Pinpoint the cell where the given text exists, returning its (x, y) midpoint coordinate. 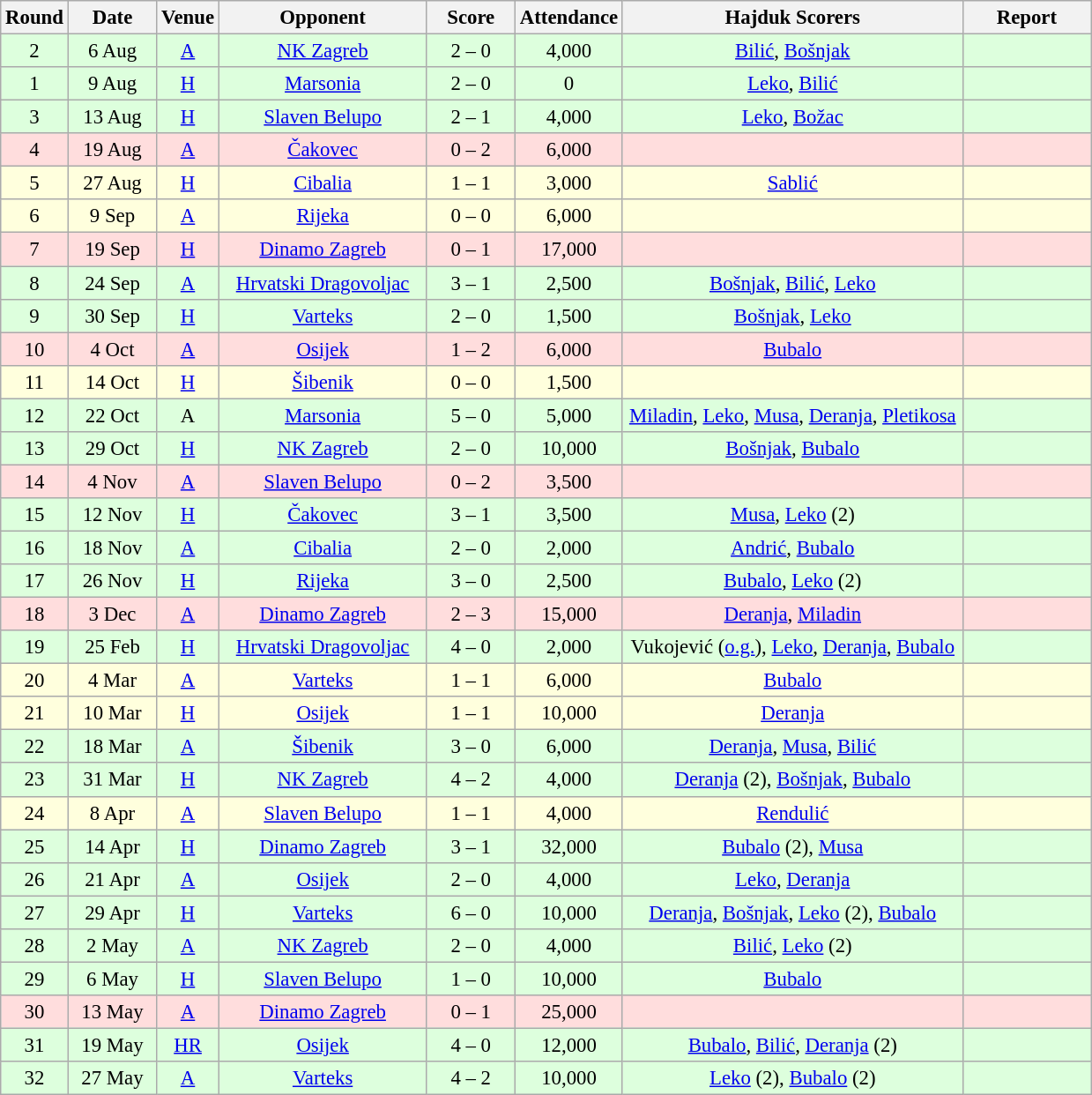
5 – 0 (471, 415)
9 Sep (113, 216)
7 (34, 250)
25 (34, 846)
Bilić, Leko (2) (792, 946)
Report (1027, 18)
Leko, Deranja (792, 879)
0 (569, 84)
22 (34, 747)
Andrić, Bubalo (792, 547)
18 Nov (113, 547)
9 (34, 316)
2 – 1 (471, 117)
6 Aug (113, 51)
10 Mar (113, 713)
25,000 (569, 1012)
1 – 2 (471, 349)
6 (34, 216)
Sablić (792, 183)
Leko, Božac (792, 117)
13 Aug (113, 117)
28 (34, 946)
3 (34, 117)
17 (34, 581)
9 Aug (113, 84)
3 Dec (113, 615)
1 (34, 84)
11 (34, 382)
Deranja, Miladin (792, 615)
21 Apr (113, 879)
20 (34, 681)
4 Mar (113, 681)
6 – 0 (471, 912)
19 May (113, 1045)
Opponent (323, 18)
Leko (2), Bubalo (2) (792, 1078)
26 (34, 879)
26 Nov (113, 581)
27 May (113, 1078)
18 (34, 615)
16 (34, 547)
31 (34, 1045)
4 Nov (113, 481)
4 (34, 150)
Round (34, 18)
32,000 (569, 846)
3,000 (569, 183)
24 (34, 813)
HR (189, 1045)
32 (34, 1078)
Deranja, Bošnjak, Leko (2), Bubalo (792, 912)
31 Mar (113, 780)
23 (34, 780)
12,000 (569, 1045)
5,000 (569, 415)
14 Apr (113, 846)
Deranja, Musa, Bilić (792, 747)
Leko, Bilić (792, 84)
Score (471, 18)
Vukojević (o.g.), Leko, Deranja, Bubalo (792, 647)
27 Aug (113, 183)
25 Feb (113, 647)
19 (34, 647)
Bubalo, Leko (2) (792, 581)
8 Apr (113, 813)
6 May (113, 979)
30 (34, 1012)
Date (113, 18)
Hajduk Scorers (792, 18)
19 Aug (113, 150)
Deranja (792, 713)
29 (34, 979)
13 (34, 449)
24 Sep (113, 283)
10 (34, 349)
4 Oct (113, 349)
17,000 (569, 250)
1 – 0 (471, 979)
15 (34, 515)
Rendulić (792, 813)
14 (34, 481)
27 (34, 912)
Bubalo, Bilić, Deranja (2) (792, 1045)
8 (34, 283)
30 Sep (113, 316)
Bošnjak, Bilić, Leko (792, 283)
2 May (113, 946)
Bubalo (2), Musa (792, 846)
2 (34, 51)
Bošnjak, Leko (792, 316)
Deranja (2), Bošnjak, Bubalo (792, 780)
12 Nov (113, 515)
13 May (113, 1012)
Bilić, Bošnjak (792, 51)
14 Oct (113, 382)
29 Oct (113, 449)
Attendance (569, 18)
18 Mar (113, 747)
5 (34, 183)
21 (34, 713)
29 Apr (113, 912)
19 Sep (113, 250)
12 (34, 415)
Bošnjak, Bubalo (792, 449)
15,000 (569, 615)
2 – 3 (471, 615)
Venue (189, 18)
Miladin, Leko, Musa, Deranja, Pletikosa (792, 415)
Musa, Leko (2) (792, 515)
22 Oct (113, 415)
